Detect which cell encompasses the target text, then output its (X, Y) center coordinate. 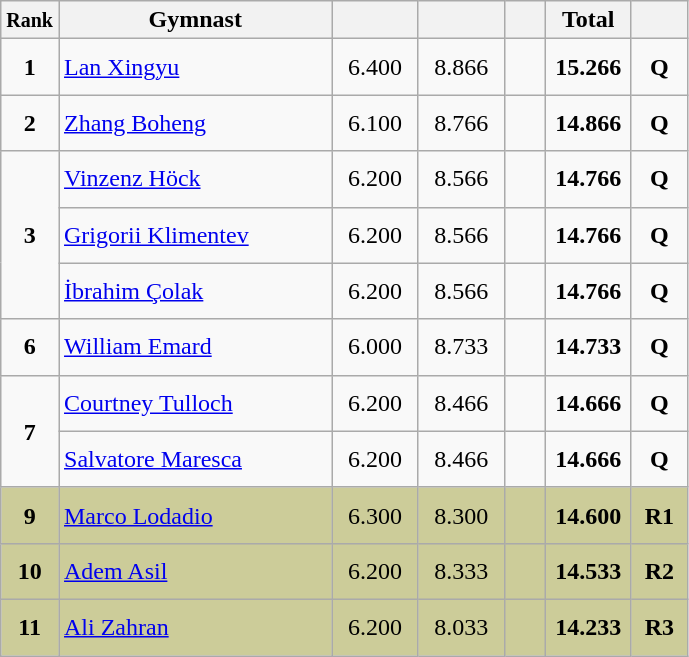
Zhang Boheng (195, 123)
Courtney Tulloch (195, 403)
15.266 (588, 67)
R1 (659, 515)
Marco Lodadio (195, 515)
R2 (659, 571)
8.733 (461, 347)
6.100 (375, 123)
Salvatore Maresca (195, 459)
14.533 (588, 571)
6.000 (375, 347)
7 (30, 431)
9 (30, 515)
Grigorii Klimentev (195, 235)
3 (30, 235)
14.866 (588, 123)
6.300 (375, 515)
Rank (30, 20)
8.866 (461, 67)
Adem Asil (195, 571)
William Emard (195, 347)
Vinzenz Höck (195, 179)
14.600 (588, 515)
11 (30, 627)
6.400 (375, 67)
8.300 (461, 515)
6 (30, 347)
14.233 (588, 627)
8.766 (461, 123)
1 (30, 67)
8.033 (461, 627)
10 (30, 571)
Total (588, 20)
Ali Zahran (195, 627)
2 (30, 123)
Lan Xingyu (195, 67)
8.333 (461, 571)
Gymnast (195, 20)
14.733 (588, 347)
R3 (659, 627)
İbrahim Çolak (195, 291)
